Find where the given text appears and provide that cell's center as [x, y] coordinate. 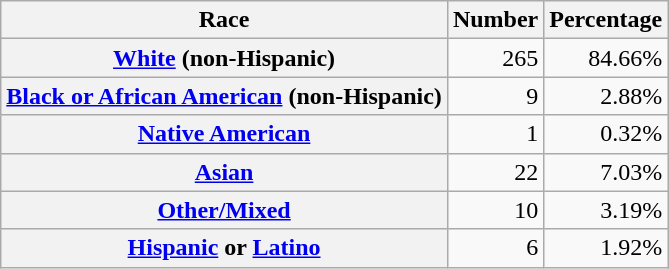
2.88% [606, 96]
Hispanic or Latino [224, 248]
9 [495, 96]
22 [495, 172]
Native American [224, 134]
0.32% [606, 134]
Other/Mixed [224, 210]
6 [495, 248]
Black or African American (non-Hispanic) [224, 96]
Asian [224, 172]
Number [495, 20]
Percentage [606, 20]
3.19% [606, 210]
Race [224, 20]
White (non-Hispanic) [224, 58]
7.03% [606, 172]
1 [495, 134]
1.92% [606, 248]
265 [495, 58]
10 [495, 210]
84.66% [606, 58]
